Return [X, Y] of the center of cell containing provided text 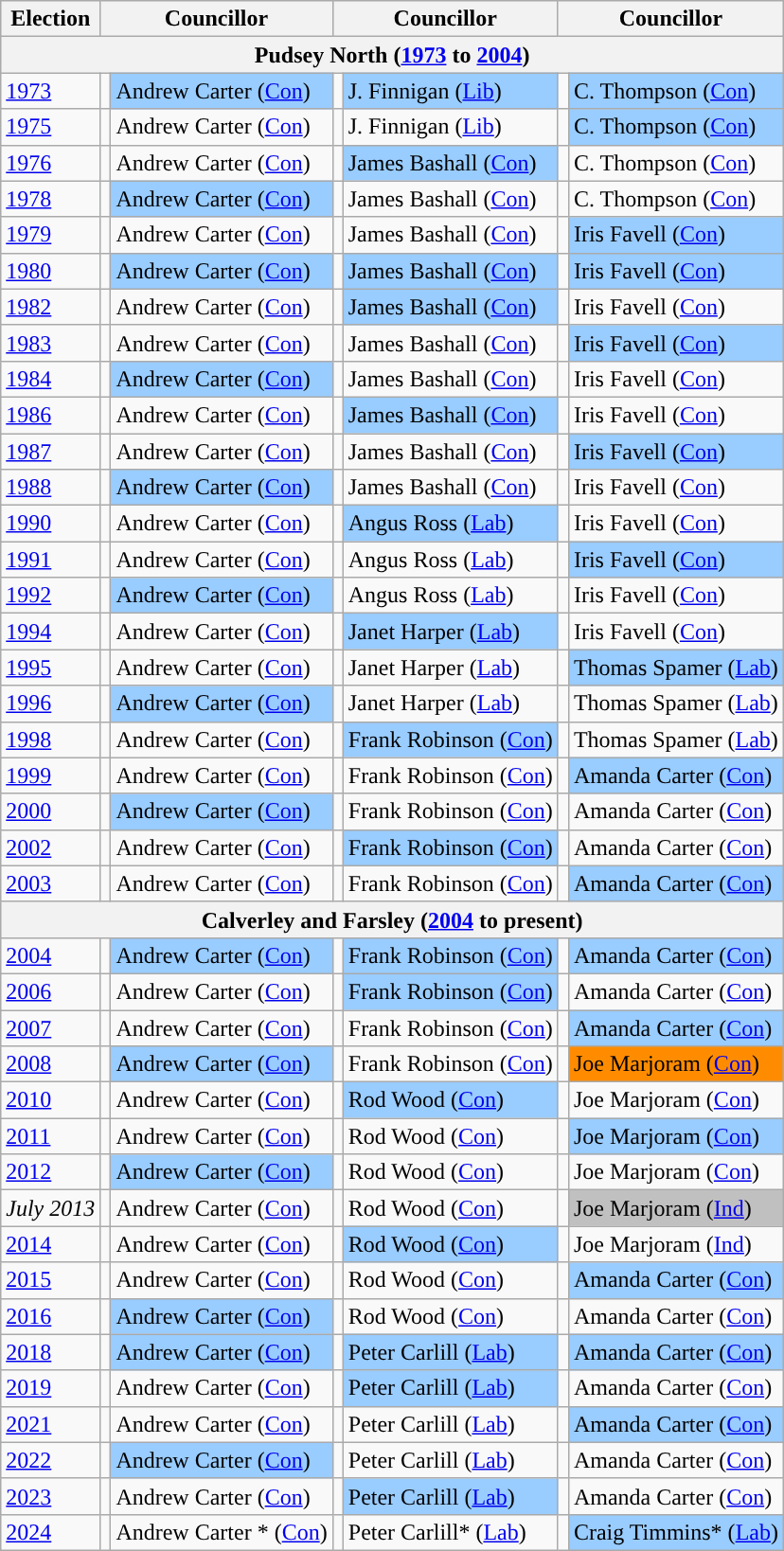
1984 [51, 379]
2010 [51, 1100]
1990 [51, 524]
2023 [51, 1496]
1991 [51, 560]
2008 [51, 1064]
1975 [51, 127]
1999 [51, 775]
2007 [51, 1027]
2022 [51, 1460]
2018 [51, 1352]
1980 [51, 271]
1988 [51, 488]
Andrew Carter * (Con) [222, 1532]
2006 [51, 991]
2004 [51, 955]
Election [51, 19]
2015 [51, 1280]
1973 [51, 91]
2016 [51, 1316]
Craig Timmins* (Lab) [676, 1532]
2002 [51, 847]
1998 [51, 740]
2003 [51, 883]
2011 [51, 1136]
1996 [51, 704]
1986 [51, 415]
1987 [51, 452]
1994 [51, 632]
1978 [51, 199]
1992 [51, 596]
2021 [51, 1424]
1979 [51, 235]
Pudsey North (1973 to 2004) [392, 55]
Calverley and Farsley (2004 to present) [392, 919]
2019 [51, 1388]
1995 [51, 668]
2000 [51, 811]
2012 [51, 1172]
July 2013 [51, 1208]
1983 [51, 343]
1976 [51, 163]
Peter Carlill* (Lab) [451, 1532]
2024 [51, 1532]
1982 [51, 307]
2014 [51, 1244]
